Search for the cell housing the specified text and yield its [X, Y] center coordinate. 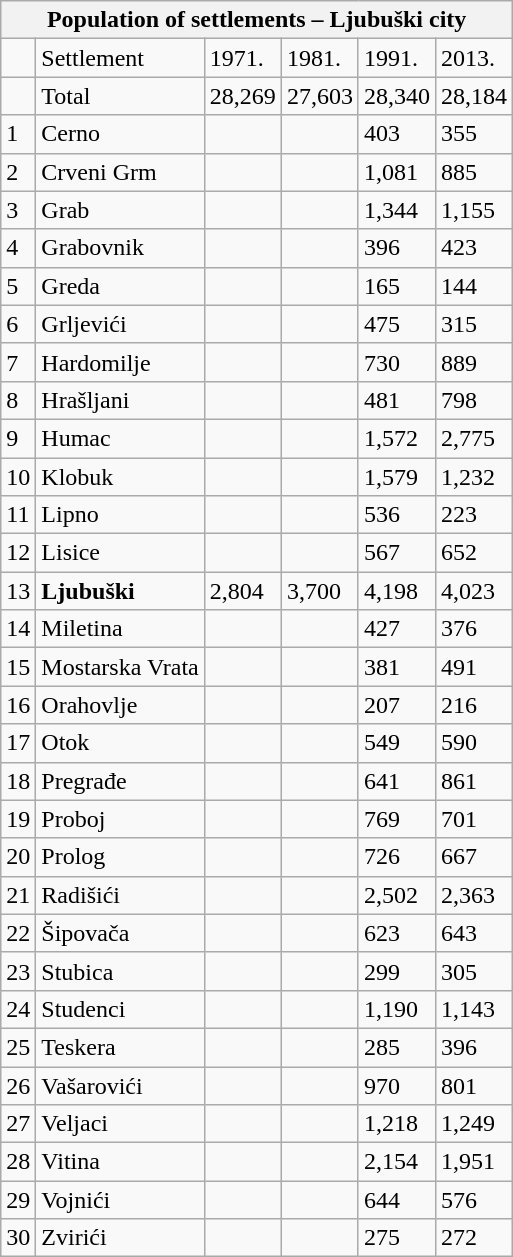
223 [474, 515]
305 [474, 971]
207 [396, 705]
Vojnići [120, 1200]
Population of settlements – Ljubuški city [257, 20]
285 [396, 1047]
Miletina [120, 629]
9 [18, 438]
Veljaci [120, 1124]
10 [18, 477]
27 [18, 1124]
4,198 [396, 591]
Ljubuški [120, 591]
667 [474, 857]
2 [18, 172]
Hrašljani [120, 400]
15 [18, 667]
Crveni Grm [120, 172]
275 [396, 1238]
481 [396, 400]
Klobuk [120, 477]
Grab [120, 210]
549 [396, 743]
1,579 [396, 477]
576 [474, 1200]
1971. [242, 58]
2,154 [396, 1162]
24 [18, 1009]
889 [474, 362]
536 [396, 515]
491 [474, 667]
216 [474, 705]
165 [396, 286]
590 [474, 743]
376 [474, 629]
Vašarovići [120, 1085]
Grljevići [120, 324]
Total [120, 96]
144 [474, 286]
272 [474, 1238]
22 [18, 933]
21 [18, 895]
11 [18, 515]
18 [18, 781]
801 [474, 1085]
29 [18, 1200]
28,184 [474, 96]
Lipno [120, 515]
970 [396, 1085]
623 [396, 933]
25 [18, 1047]
643 [474, 933]
427 [396, 629]
Otok [120, 743]
423 [474, 248]
1,155 [474, 210]
Cerno [120, 134]
2,502 [396, 895]
1 [18, 134]
299 [396, 971]
16 [18, 705]
644 [396, 1200]
2,363 [474, 895]
Humac [120, 438]
4 [18, 248]
28,269 [242, 96]
1,081 [396, 172]
652 [474, 553]
7 [18, 362]
1,572 [396, 438]
Grabovnik [120, 248]
701 [474, 819]
3 [18, 210]
1,218 [396, 1124]
798 [474, 400]
23 [18, 971]
Prolog [120, 857]
13 [18, 591]
1,143 [474, 1009]
1,344 [396, 210]
12 [18, 553]
Stubica [120, 971]
769 [396, 819]
Hardomilje [120, 362]
5 [18, 286]
Proboj [120, 819]
2,804 [242, 591]
315 [474, 324]
Radišići [120, 895]
730 [396, 362]
1,249 [474, 1124]
1981. [320, 58]
726 [396, 857]
Pregrađe [120, 781]
885 [474, 172]
Šipovača [120, 933]
Vitina [120, 1162]
Zvirići [120, 1238]
Mostarska Vrata [120, 667]
8 [18, 400]
19 [18, 819]
2013. [474, 58]
1991. [396, 58]
1,951 [474, 1162]
Orahovlje [120, 705]
28,340 [396, 96]
17 [18, 743]
30 [18, 1238]
Lisice [120, 553]
Teskera [120, 1047]
4,023 [474, 591]
26 [18, 1085]
28 [18, 1162]
20 [18, 857]
567 [396, 553]
403 [396, 134]
475 [396, 324]
Settlement [120, 58]
381 [396, 667]
861 [474, 781]
Greda [120, 286]
1,190 [396, 1009]
1,232 [474, 477]
2,775 [474, 438]
6 [18, 324]
3,700 [320, 591]
355 [474, 134]
14 [18, 629]
27,603 [320, 96]
Studenci [120, 1009]
641 [396, 781]
